For the text-containing cell, return its midpoint in [x, y] coordinate format. 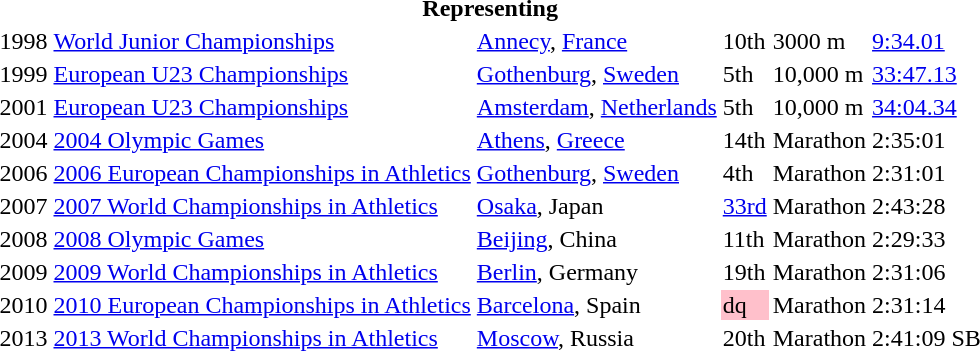
3000 m [819, 41]
Amsterdam, Netherlands [596, 107]
4th [744, 173]
33rd [744, 206]
Barcelona, Spain [596, 305]
Athens, Greece [596, 140]
10th [744, 41]
2006 European Championships in Athletics [262, 173]
14th [744, 140]
Berlin, Germany [596, 272]
dq [744, 305]
2010 European Championships in Athletics [262, 305]
Annecy, France [596, 41]
Beijing, China [596, 239]
11th [744, 239]
19th [744, 272]
Osaka, Japan [596, 206]
2009 World Championships in Athletics [262, 272]
World Junior Championships [262, 41]
2007 World Championships in Athletics [262, 206]
2004 Olympic Games [262, 140]
2008 Olympic Games [262, 239]
